Search for the cell housing the specified text and yield its (X, Y) center coordinate. 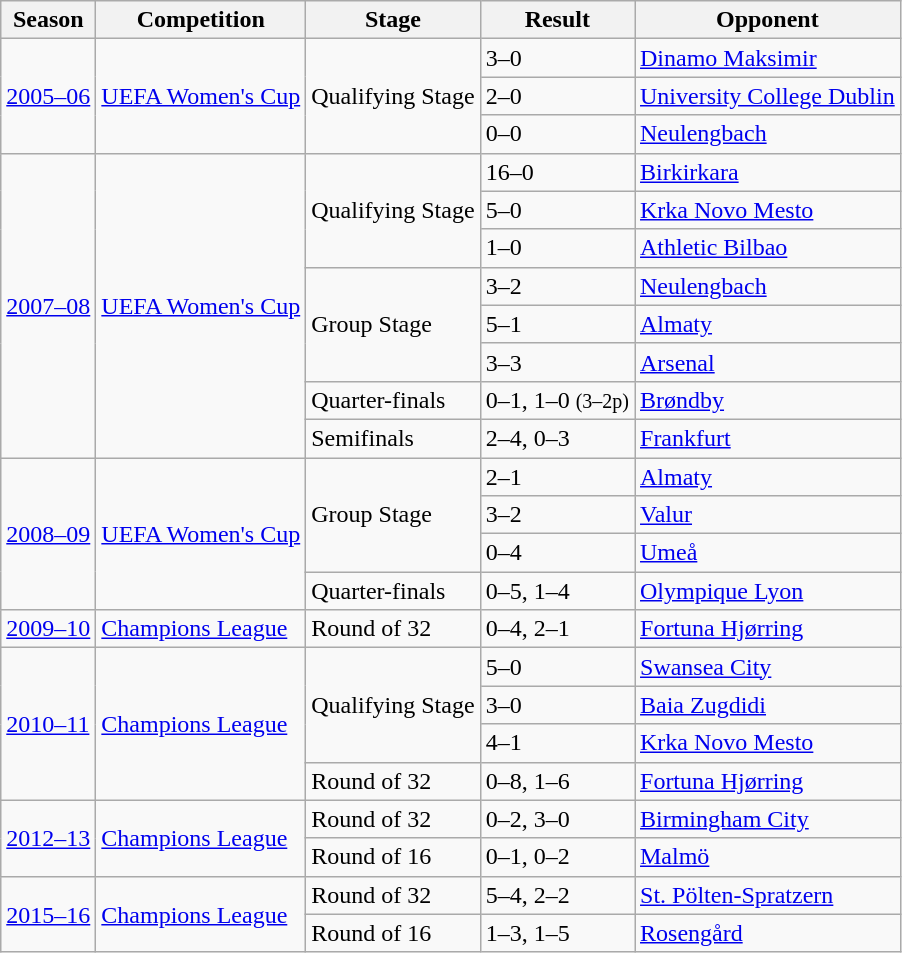
Competition (201, 20)
2–4, 0–3 (557, 438)
Baia Zugdidi (767, 705)
Athletic Bilbao (767, 248)
Valur (767, 515)
Result (557, 20)
0–4 (557, 553)
Olympique Lyon (767, 591)
Birkirkara (767, 172)
0–2, 3–0 (557, 819)
2009–10 (48, 629)
Birmingham City (767, 819)
Rosengård (767, 933)
Season (48, 20)
St. Pölten-Spratzern (767, 895)
0–5, 1–4 (557, 591)
2008–09 (48, 534)
0–8, 1–6 (557, 781)
16–0 (557, 172)
2–0 (557, 96)
0–1, 1–0 (3–2p) (557, 400)
Brøndby (767, 400)
2012–13 (48, 838)
Malmö (767, 857)
5–1 (557, 324)
Semifinals (393, 438)
Opponent (767, 20)
Dinamo Maksimir (767, 58)
Umeå (767, 553)
0–1, 0–2 (557, 857)
2015–16 (48, 914)
Swansea City (767, 667)
2–1 (557, 477)
2007–08 (48, 305)
1–3, 1–5 (557, 933)
2010–11 (48, 724)
Arsenal (767, 362)
Frankfurt (767, 438)
3–3 (557, 362)
5–4, 2–2 (557, 895)
University College Dublin (767, 96)
0–0 (557, 134)
0–4, 2–1 (557, 629)
2005–06 (48, 96)
Stage (393, 20)
4–1 (557, 743)
1–0 (557, 248)
